Return the (x, y) coordinate for the center point of the cell that contains the specified text.  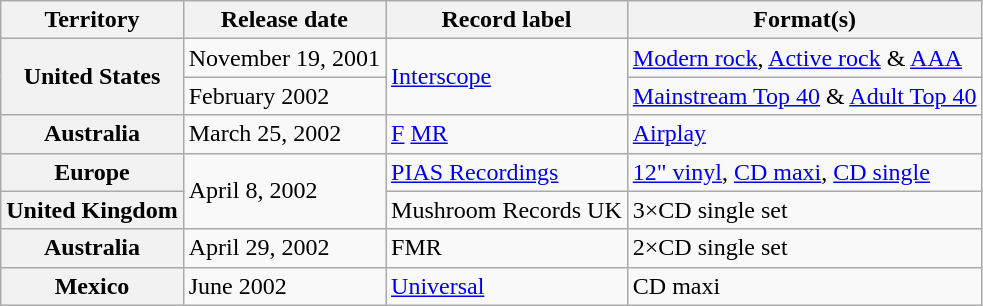
CD maxi (804, 286)
June 2002 (284, 286)
April 29, 2002 (284, 248)
PIAS Recordings (507, 172)
3×CD single set (804, 210)
April 8, 2002 (284, 191)
November 19, 2001 (284, 58)
Format(s) (804, 20)
12" vinyl, CD maxi, CD single (804, 172)
Modern rock, Active rock & AAA (804, 58)
Europe (92, 172)
Territory (92, 20)
2×CD single set (804, 248)
Mushroom Records UK (507, 210)
Record label (507, 20)
Release date (284, 20)
Interscope (507, 77)
Mexico (92, 286)
Airplay (804, 134)
F MR (507, 134)
FMR (507, 248)
Universal (507, 286)
United States (92, 77)
Mainstream Top 40 & Adult Top 40 (804, 96)
United Kingdom (92, 210)
February 2002 (284, 96)
March 25, 2002 (284, 134)
